Extract the (x, y) coordinate from the center of the cell holding the provided text.  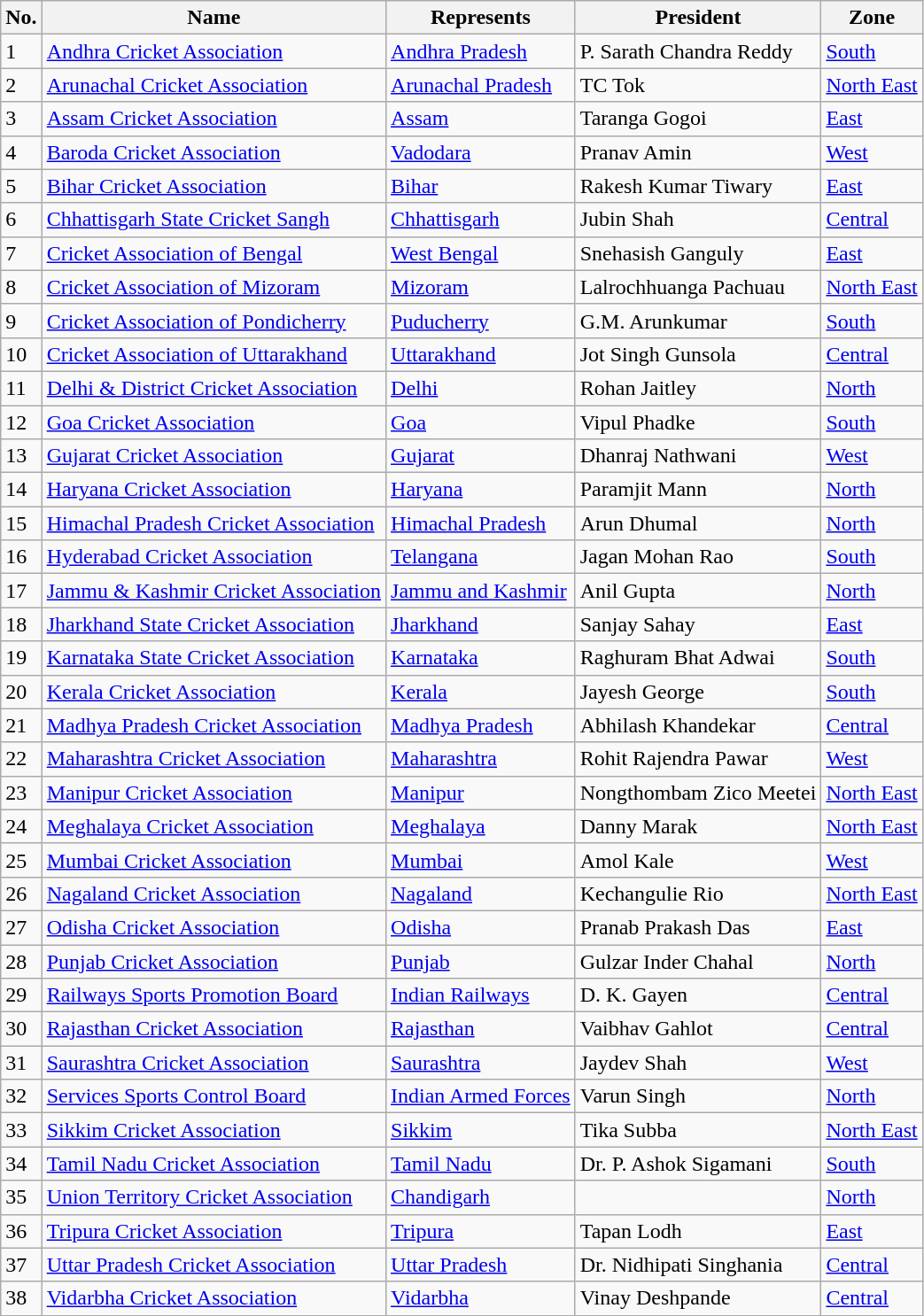
24 (21, 826)
Uttar Pradesh Cricket Association (214, 1265)
Odisha (481, 927)
20 (21, 692)
Haryana Cricket Association (214, 490)
14 (21, 490)
Manipur Cricket Association (214, 793)
26 (21, 894)
Maharashtra Cricket Association (214, 759)
Arunachal Cricket Association (214, 85)
Kechangulie Rio (698, 894)
Cricket Association of Mizoram (214, 287)
Punjab (481, 961)
15 (21, 523)
Vaibhav Gahlot (698, 1029)
Jammu and Kashmir (481, 591)
No. (21, 18)
37 (21, 1265)
5 (21, 186)
10 (21, 354)
Meghalaya (481, 826)
Hyderabad Cricket Association (214, 557)
Uttarakhand (481, 354)
Punjab Cricket Association (214, 961)
17 (21, 591)
18 (21, 624)
Gulzar Inder Chahal (698, 961)
TC Tok (698, 85)
6 (21, 220)
Arun Dhumal (698, 523)
Jharkhand (481, 624)
Vidarbha (481, 1298)
25 (21, 860)
21 (21, 725)
Services Sports Control Board (214, 1096)
Paramjit Mann (698, 490)
35 (21, 1197)
9 (21, 321)
3 (21, 119)
Sanjay Sahay (698, 624)
Kerala Cricket Association (214, 692)
D. K. Gayen (698, 995)
2 (21, 85)
Tamil Nadu Cricket Association (214, 1164)
Mumbai Cricket Association (214, 860)
Cricket Association of Uttarakhand (214, 354)
Tapan Lodh (698, 1231)
Goa (481, 422)
13 (21, 456)
Tamil Nadu (481, 1164)
38 (21, 1298)
Meghalaya Cricket Association (214, 826)
Odisha Cricket Association (214, 927)
Uttar Pradesh (481, 1265)
Chhattisgarh (481, 220)
Jayesh George (698, 692)
27 (21, 927)
Jubin Shah (698, 220)
Abhilash Khandekar (698, 725)
Indian Armed Forces (481, 1096)
Bihar Cricket Association (214, 186)
Union Territory Cricket Association (214, 1197)
Tripura (481, 1231)
29 (21, 995)
Saurashtra Cricket Association (214, 1063)
1 (21, 51)
Cricket Association of Bengal (214, 253)
Raghuram Bhat Adwai (698, 658)
Madhya Pradesh (481, 725)
7 (21, 253)
23 (21, 793)
Andhra Pradesh (481, 51)
Pranav Amin (698, 152)
Zone (872, 18)
Dr. Nidhipati Singhania (698, 1265)
Dhanraj Nathwani (698, 456)
Andhra Cricket Association (214, 51)
Pranab Prakash Das (698, 927)
19 (21, 658)
Haryana (481, 490)
Railways Sports Promotion Board (214, 995)
Represents (481, 18)
4 (21, 152)
Sikkim Cricket Association (214, 1130)
Rohit Rajendra Pawar (698, 759)
Karnataka State Cricket Association (214, 658)
Indian Railways (481, 995)
Chhattisgarh State Cricket Sangh (214, 220)
Madhya Pradesh Cricket Association (214, 725)
Name (214, 18)
Mizoram (481, 287)
Varun Singh (698, 1096)
Nagaland (481, 894)
Jharkhand State Cricket Association (214, 624)
30 (21, 1029)
Nongthombam Zico Meetei (698, 793)
Karnataka (481, 658)
Lalrochhuanga Pachuau (698, 287)
Amol Kale (698, 860)
34 (21, 1164)
Kerala (481, 692)
32 (21, 1096)
Rohan Jaitley (698, 388)
Vinay Deshpande (698, 1298)
Vipul Phadke (698, 422)
12 (21, 422)
11 (21, 388)
Puducherry (481, 321)
Nagaland Cricket Association (214, 894)
Maharashtra (481, 759)
Gujarat Cricket Association (214, 456)
Tika Subba (698, 1130)
Tripura Cricket Association (214, 1231)
22 (21, 759)
P. Sarath Chandra Reddy (698, 51)
Delhi (481, 388)
Dr. P. Ashok Sigamani (698, 1164)
Sikkim (481, 1130)
Chandigarh (481, 1197)
Himachal Pradesh (481, 523)
33 (21, 1130)
8 (21, 287)
President (698, 18)
Goa Cricket Association (214, 422)
Bihar (481, 186)
Arunachal Pradesh (481, 85)
Vadodara (481, 152)
Snehasish Ganguly (698, 253)
Rajasthan Cricket Association (214, 1029)
Mumbai (481, 860)
Jagan Mohan Rao (698, 557)
Delhi & District Cricket Association (214, 388)
Rajasthan (481, 1029)
36 (21, 1231)
Assam Cricket Association (214, 119)
Vidarbha Cricket Association (214, 1298)
Jammu & Kashmir Cricket Association (214, 591)
Manipur (481, 793)
Assam (481, 119)
West Bengal (481, 253)
16 (21, 557)
G.M. Arunkumar (698, 321)
31 (21, 1063)
Cricket Association of Pondicherry (214, 321)
Baroda Cricket Association (214, 152)
Jaydev Shah (698, 1063)
Rakesh Kumar Tiwary (698, 186)
Gujarat (481, 456)
28 (21, 961)
Danny Marak (698, 826)
Saurashtra (481, 1063)
Himachal Pradesh Cricket Association (214, 523)
Jot Singh Gunsola (698, 354)
Telangana (481, 557)
Anil Gupta (698, 591)
Taranga Gogoi (698, 119)
